For the text-containing cell, return its midpoint in (X, Y) coordinate format. 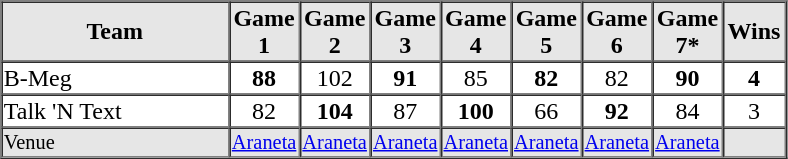
66 (546, 110)
Game 3 (406, 32)
Game 7* (688, 32)
85 (476, 78)
Wins (754, 32)
Game 2 (334, 32)
Game 1 (264, 32)
Venue (115, 143)
102 (334, 78)
87 (406, 110)
4 (754, 78)
3 (754, 110)
90 (688, 78)
104 (334, 110)
88 (264, 78)
92 (618, 110)
Game 5 (546, 32)
100 (476, 110)
Game 4 (476, 32)
Talk 'N Text (115, 110)
91 (406, 78)
Game 6 (618, 32)
Team (115, 32)
84 (688, 110)
B-Meg (115, 78)
